For the text-containing cell, return its midpoint in (X, Y) coordinate format. 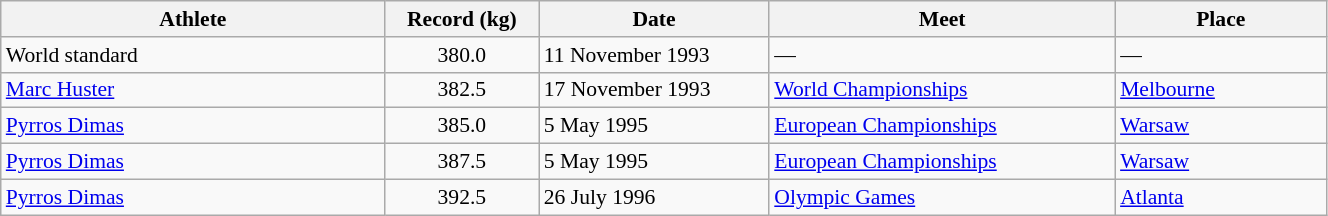
Athlete (193, 19)
Olympic Games (942, 197)
17 November 1993 (654, 90)
Date (654, 19)
Atlanta (1220, 197)
380.0 (462, 55)
Record (kg) (462, 19)
382.5 (462, 90)
World standard (193, 55)
387.5 (462, 162)
World Championships (942, 90)
Melbourne (1220, 90)
Place (1220, 19)
Meet (942, 19)
11 November 1993 (654, 55)
385.0 (462, 126)
392.5 (462, 197)
26 July 1996 (654, 197)
Marc Huster (193, 90)
